Extract the [x, y] coordinate from the center of the cell holding the provided text.  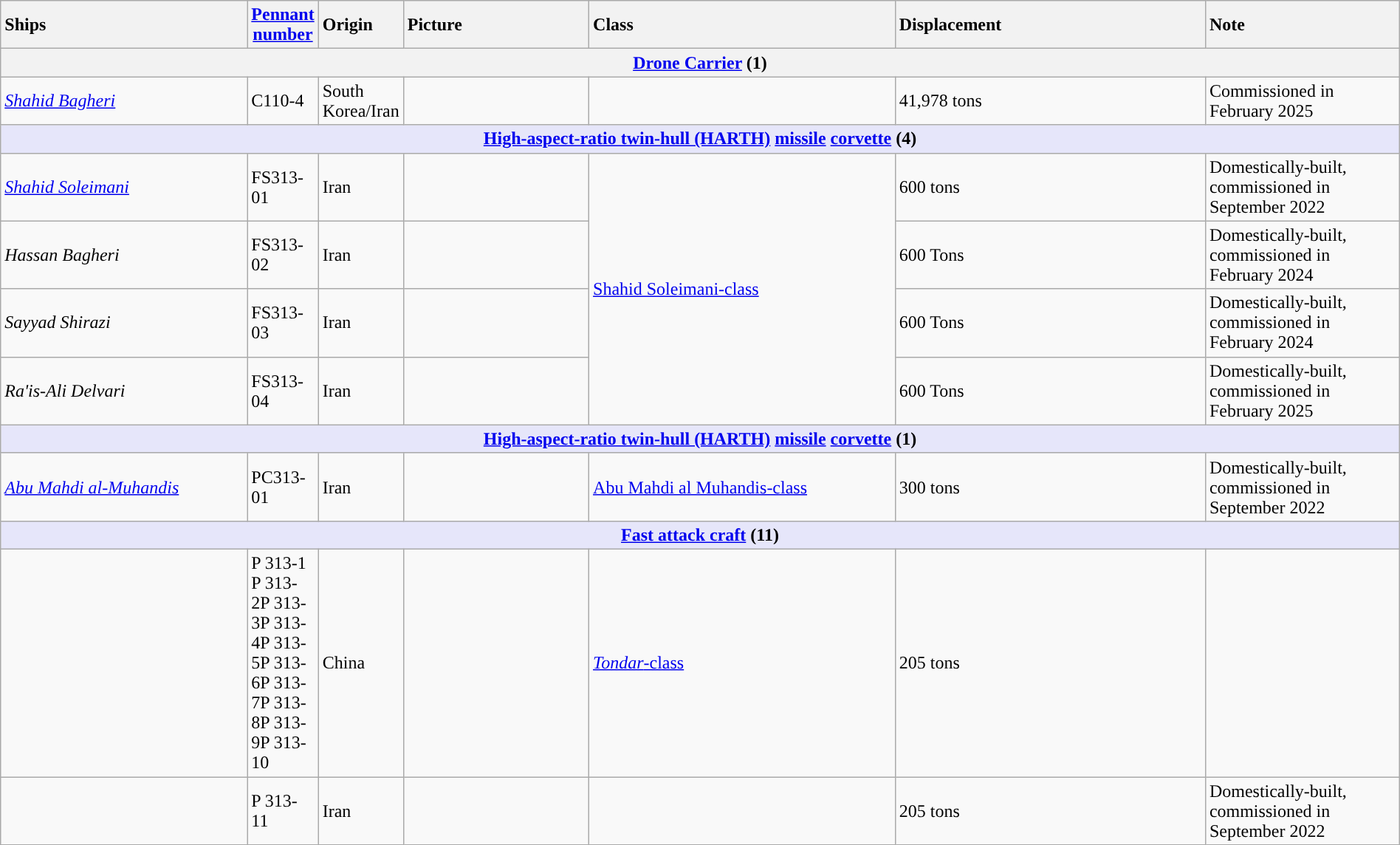
Shahid Bagheri [124, 100]
Origin [360, 25]
China [360, 663]
Abu Mahdi al-Muhandis [124, 487]
Displacement [1050, 25]
Picture [496, 25]
600 tons [1050, 187]
Class [743, 25]
Domestically-built, commissioned in February 2025 [1303, 391]
Ra'is-Ali Delvari [124, 391]
Shahid Soleimani-class [743, 289]
SouthKorea/Iran [360, 100]
High-aspect-ratio twin-hull (HARTH) missile corvette (1) [700, 439]
Hassan Bagheri [124, 255]
Fast attack craft (11) [700, 535]
Drone Carrier (1) [700, 63]
High-aspect-ratio twin-hull (HARTH) missile corvette (4) [700, 139]
300 tons [1050, 487]
Pennant number [283, 25]
PC313-01 [283, 487]
FS313-03 [283, 323]
Shahid Soleimani [124, 187]
Sayyad Shirazi [124, 323]
Abu Mahdi al Muhandis-class [743, 487]
P 313-1P 313-2P 313-3P 313-4P 313-5P 313-6P 313-7P 313-8P 313-9P 313-10 [283, 663]
FS313-04 [283, 391]
Tondar-class [743, 663]
P 313-11 [283, 811]
C110-4 [283, 100]
Note [1303, 25]
FS313-01 [283, 187]
41,978 tons [1050, 100]
Commissioned in February 2025 [1303, 100]
FS313-02 [283, 255]
Ships [124, 25]
